Scan for the cell matching the given text and deliver its [x, y] coordinate at center. 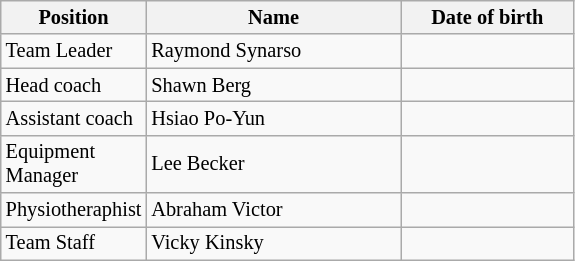
Team Staff [74, 243]
Physiotheraphist [74, 210]
Lee Becker [273, 164]
Team Leader [74, 51]
Assistant coach [74, 118]
Name [273, 17]
Date of birth [488, 17]
Hsiao Po-Yun [273, 118]
Equipment Manager [74, 164]
Vicky Kinsky [273, 243]
Abraham Victor [273, 210]
Position [74, 17]
Raymond Synarso [273, 51]
Shawn Berg [273, 85]
Head coach [74, 85]
